For the text-containing cell, return its midpoint in [X, Y] coordinate format. 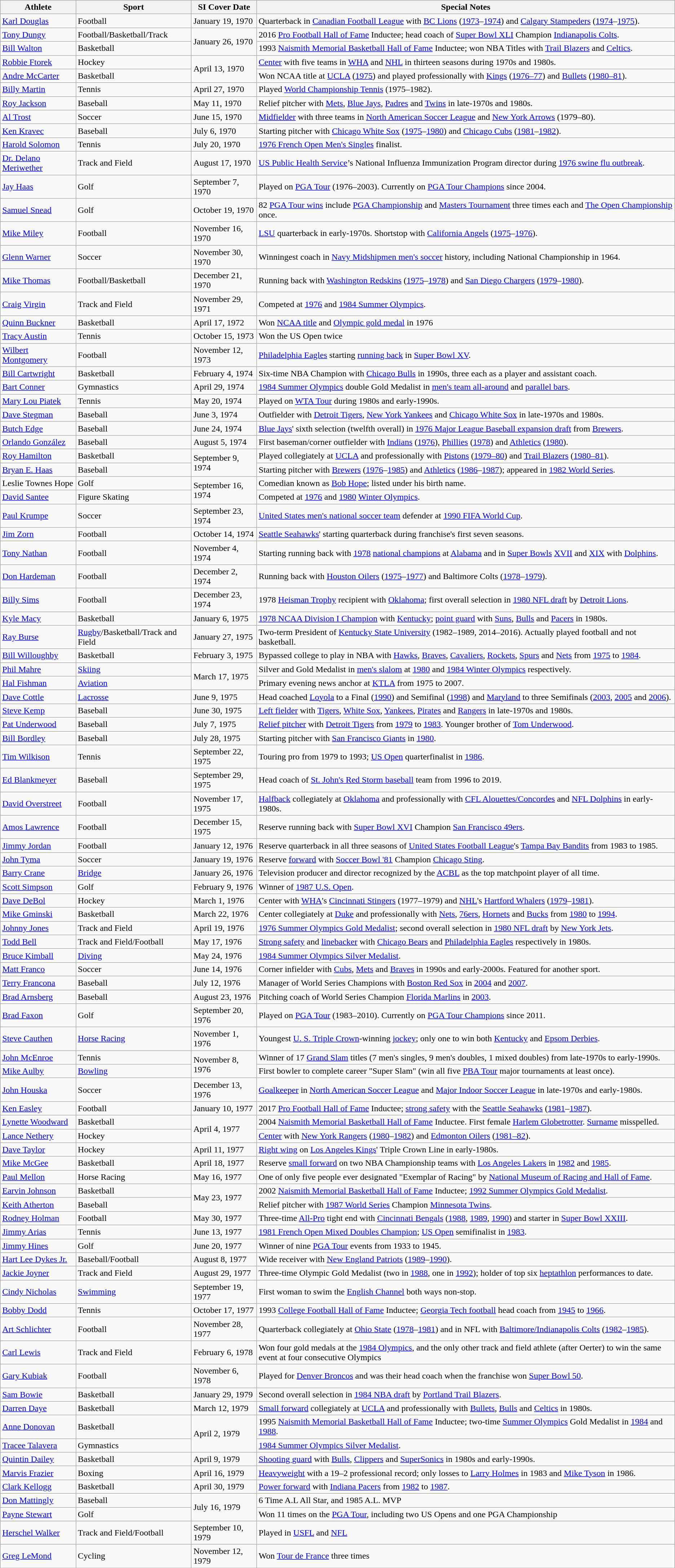
Hart Lee Dykes Jr. [38, 1260]
Jimmy Arias [38, 1232]
Relief pitcher with Detroit Tigers from 1979 to 1983. Younger brother of Tom Underwood. [466, 724]
April 30, 1979 [224, 1486]
March 22, 1976 [224, 914]
Todd Bell [38, 942]
November 28, 1977 [224, 1329]
Two-term President of Kentucky State University (1982–1989, 2014–2016). Actually played football and not basketball. [466, 637]
February 6, 1978 [224, 1352]
Swimming [133, 1292]
Bowling [133, 1071]
Starting pitcher with Chicago White Sox (1975–1980) and Chicago Cubs (1981–1982). [466, 131]
August 17, 1970 [224, 163]
Herschel Walker [38, 1533]
July 20, 1970 [224, 144]
Shooting guard with Bulls, Clippers and SuperSonics in 1980s and early-1990s. [466, 1459]
Dave Stegman [38, 415]
Ray Burse [38, 637]
December 23, 1974 [224, 600]
Aviation [133, 683]
Rodney Holman [38, 1218]
Reserve forward with Soccer Bowl '81 Champion Chicago Sting. [466, 859]
Jackie Joyner [38, 1273]
Football/Basketball [133, 281]
Clark Kellogg [38, 1486]
April 9, 1979 [224, 1459]
Reserve small forward on two NBA Championship teams with Los Angeles Lakers in 1982 and 1985. [466, 1163]
Played for Denver Broncos and was their head coach when the franchise won Super Bowl 50. [466, 1376]
Kyle Macy [38, 618]
2017 Pro Football Hall of Fame Inductee; strong safety with the Seattle Seahawks (1981–1987). [466, 1108]
Outfielder with Detroit Tigers, New York Yankees and Chicago White Sox in late-1970s and 1980s. [466, 415]
Mike Gminski [38, 914]
1978 Heisman Trophy recipient with Oklahoma; first overall selection in 1980 NFL draft by Detroit Lions. [466, 600]
Won 11 times on the PGA Tour, including two US Opens and one PGA Championship [466, 1514]
Sport [133, 7]
Head coach of St. John's Red Storm baseball team from 1996 to 2019. [466, 780]
January 19, 1976 [224, 859]
January 27, 1975 [224, 637]
June 30, 1975 [224, 710]
January 19, 1970 [224, 21]
Jay Haas [38, 186]
Samuel Snead [38, 210]
September 7, 1970 [224, 186]
Lacrosse [133, 697]
Art Schlichter [38, 1329]
Pat Underwood [38, 724]
Played on PGA Tour (1983–2010). Currently on PGA Tour Champions since 2011. [466, 1015]
November 30, 1970 [224, 257]
Quintin Dailey [38, 1459]
Leslie Townes Hope [38, 483]
Dave DeBol [38, 901]
June 13, 1977 [224, 1232]
Cindy Nicholas [38, 1292]
Halfback collegiately at Oklahoma and professionally with CFL Alouettes/Concordes and NFL Dolphins in early-1980s. [466, 804]
Winner of 17 Grand Slam titles (7 men's singles, 9 men's doubles, 1 mixed doubles) from late-1970s to early-1990s. [466, 1057]
July 7, 1975 [224, 724]
SI Cover Date [224, 7]
Won NCAA title and Olympic gold medal in 1976 [466, 323]
Wide receiver with New England Patriots (1989–1990). [466, 1260]
Played on PGA Tour (1976–2003). Currently on PGA Tour Champions since 2004. [466, 186]
Winner of nine PGA Tour events from 1933 to 1945. [466, 1246]
Sam Bowie [38, 1394]
December 15, 1975 [224, 827]
Power forward with Indiana Pacers from 1982 to 1987. [466, 1486]
Comedian known as Bob Hope; listed under his birth name. [466, 483]
2002 Naismith Memorial Basketball Hall of Fame Inductee; 1992 Summer Olympics Gold Medalist. [466, 1191]
Head coached Loyola to a Final (1990) and Semifinal (1998) and Maryland to three Semifinals (2003, 2005 and 2006). [466, 697]
Baseball/Football [133, 1260]
September 19, 1977 [224, 1292]
Scott Simpson [38, 887]
Tim Wilkison [38, 757]
Cycling [133, 1556]
Won the US Open twice [466, 336]
Paul Krumpe [38, 516]
John Tyma [38, 859]
Carl Lewis [38, 1352]
Billy Martin [38, 89]
1993 College Football Hall of Fame Inductee; Georgia Tech football head coach from 1945 to 1966. [466, 1310]
Won Tour de France three times [466, 1556]
Goalkeeper in North American Soccer League and Major Indoor Soccer League in late-1970s and early-1980s. [466, 1090]
Tracy Austin [38, 336]
November 8, 1976 [224, 1064]
Steve Kemp [38, 710]
Al Trost [38, 117]
October 15, 1973 [224, 336]
January 10, 1977 [224, 1108]
Center with WHA's Cincinnati Stingers (1977–1979) and NHL's Hartford Whalers (1979–1981). [466, 901]
February 9, 1976 [224, 887]
Boxing [133, 1473]
Johnny Jones [38, 928]
July 6, 1970 [224, 131]
September 10, 1979 [224, 1533]
Glenn Warner [38, 257]
March 17, 1975 [224, 676]
January 26, 1970 [224, 41]
Billy Sims [38, 600]
Bryan E. Haas [38, 469]
Jimmy Jordan [38, 846]
November 1, 1976 [224, 1039]
Quarterback collegiately at Ohio State (1978–1981) and in NFL with Baltimore/Indianapolis Colts (1982–1985). [466, 1329]
Bobby Dodd [38, 1310]
September 23, 1974 [224, 516]
November 16, 1970 [224, 234]
Tony Nathan [38, 553]
Matt Franco [38, 969]
June 3, 1974 [224, 415]
Butch Edge [38, 428]
1978 NCAA Division I Champion with Kentucky; point guard with Suns, Bulls and Pacers in 1980s. [466, 618]
Harold Solomon [38, 144]
November 6, 1978 [224, 1376]
Craig Virgin [38, 304]
Youngest U. S. Triple Crown-winning jockey; only one to win both Kentucky and Epsom Derbies. [466, 1039]
December 13, 1976 [224, 1090]
Television producer and director recognized by the ACBL as the top matchpoint player of all time. [466, 873]
Gary Kubiak [38, 1376]
Jim Zorn [38, 534]
First bowler to complete career "Super Slam" (win all five PBA Tour major tournaments at least once). [466, 1071]
Dave Taylor [38, 1149]
November 29, 1971 [224, 304]
Quarterback in Canadian Football League with BC Lions (1973–1974) and Calgary Stampeders (1974–1975). [466, 21]
Lance Nethery [38, 1136]
Won NCAA title at UCLA (1975) and played professionally with Kings (1976–77) and Bullets (1980–81). [466, 76]
June 20, 1977 [224, 1246]
Paul Mellon [38, 1177]
Figure Skating [133, 497]
Greg LeMond [38, 1556]
May 24, 1976 [224, 955]
November 12, 1979 [224, 1556]
April 19, 1976 [224, 928]
Starting pitcher with Brewers (1976–1985) and Athletics (1986–1987); appeared in 1982 World Series. [466, 469]
Mike Thomas [38, 281]
Bart Conner [38, 387]
Roy Jackson [38, 103]
Mary Lou Piatek [38, 401]
Mike Miley [38, 234]
June 24, 1974 [224, 428]
Winningest coach in Navy Midshipmen men's soccer history, including National Championship in 1964. [466, 257]
1993 Naismith Memorial Basketball Hall of Fame Inductee; won NBA Titles with Trail Blazers and Celtics. [466, 48]
1995 Naismith Memorial Basketball Hall of Fame Inductee; two-time Summer Olympics Gold Medalist in 1984 and 1988. [466, 1427]
Bill Bordley [38, 738]
June 14, 1976 [224, 969]
Andre McCarter [38, 76]
Bill Cartwright [38, 373]
January 26, 1976 [224, 873]
Philadelphia Eagles starting running back in Super Bowl XV. [466, 355]
Barry Crane [38, 873]
First woman to swim the English Channel both ways non-stop. [466, 1292]
Played collegiately at UCLA and professionally with Pistons (1979–80) and Trail Blazers (1980–81). [466, 456]
1984 Summer Olympics double Gold Medalist in men's team all-around and parallel bars. [466, 387]
United States men's national soccer team defender at 1990 FIFA World Cup. [466, 516]
Marvis Frazier [38, 1473]
June 15, 1970 [224, 117]
Corner infielder with Cubs, Mets and Braves in 1990s and early-2000s. Featured for another sport. [466, 969]
Jimmy Hines [38, 1246]
Played in USFL and NFL [466, 1533]
Brad Faxon [38, 1015]
February 3, 1975 [224, 656]
David Santee [38, 497]
September 22, 1975 [224, 757]
Special Notes [466, 7]
July 12, 1976 [224, 983]
Dr. Delano Meriwether [38, 163]
December 21, 1970 [224, 281]
July 16, 1979 [224, 1507]
August 5, 1974 [224, 442]
May 11, 1970 [224, 103]
April 4, 1977 [224, 1129]
Reserve quarterback in all three seasons of United States Football League's Tampa Bay Bandits from 1983 to 1985. [466, 846]
September 9, 1974 [224, 463]
1981 French Open Mixed Doubles Champion; US Open semifinalist in 1983. [466, 1232]
Football/Basketball/Track [133, 35]
Reserve running back with Super Bowl XVI Champion San Francisco 49ers. [466, 827]
May 17, 1976 [224, 942]
First baseman/corner outfielder with Indians (1976), Phillies (1978) and Athletics (1980). [466, 442]
Dave Cottle [38, 697]
Seattle Seahawks' starting quarterback during franchise's first seven seasons. [466, 534]
September 16, 1974 [224, 490]
Starting pitcher with San Francisco Giants in 1980. [466, 738]
Robbie Ftorek [38, 62]
Midfielder with three teams in North American Soccer League and New York Arrows (1979–80). [466, 117]
Center with five teams in WHA and NHL in thirteen seasons during 1970s and 1980s. [466, 62]
Played on WTA Tour during 1980s and early-1990s. [466, 401]
Center collegiately at Duke and professionally with Nets, 76ers, Hornets and Bucks from 1980 to 1994. [466, 914]
August 29, 1977 [224, 1273]
Running back with Houston Oilers (1975–1977) and Baltimore Colts (1978–1979). [466, 577]
Anne Donovan [38, 1427]
May 23, 1977 [224, 1197]
Winner of 1987 U.S. Open. [466, 887]
Small forward collegiately at UCLA and professionally with Bullets, Bulls and Celtics in 1980s. [466, 1408]
Amos Lawrence [38, 827]
Keith Atherton [38, 1204]
July 28, 1975 [224, 738]
Rugby/Basketball/Track and Field [133, 637]
Don Hardeman [38, 577]
March 1, 1976 [224, 901]
Relief pitcher with 1987 World Series Champion Minnesota Twins. [466, 1204]
May 30, 1977 [224, 1218]
LSU quarterback in early-1970s. Shortstop with California Angels (1975–1976). [466, 234]
Silver and Gold Medalist in men's slalom at 1980 and 1984 Winter Olympics respectively. [466, 669]
Second overall selection in 1984 NBA draft by Portland Trail Blazers. [466, 1394]
Heavyweight with a 19–2 professional record; only losses to Larry Holmes in 1983 and Mike Tyson in 1986. [466, 1473]
Skiing [133, 669]
Tracee Talavera [38, 1445]
2016 Pro Football Hall of Fame Inductee; head coach of Super Bowl XLI Champion Indianapolis Colts. [466, 35]
Hal Fishman [38, 683]
October 19, 1970 [224, 210]
Ken Easley [38, 1108]
Manager of World Series Champions with Boston Red Sox in 2004 and 2007. [466, 983]
March 12, 1979 [224, 1408]
John Houska [38, 1090]
August 23, 1976 [224, 997]
February 4, 1974 [224, 373]
Six-time NBA Champion with Chicago Bulls in 1990s, three each as a player and assistant coach. [466, 373]
Blue Jays' sixth selection (twelfth overall) in 1976 Major League Baseball expansion draft from Brewers. [466, 428]
December 2, 1974 [224, 577]
Darren Daye [38, 1408]
Strong safety and linebacker with Chicago Bears and Philadelphia Eagles respectively in 1980s. [466, 942]
January 29, 1979 [224, 1394]
Bruce Kimball [38, 955]
April 27, 1970 [224, 89]
April 29, 1974 [224, 387]
November 4, 1974 [224, 553]
Center with New York Rangers (1980–1982) and Edmonton Oilers (1981–82). [466, 1136]
Karl Douglas [38, 21]
Mike Aulby [38, 1071]
Steve Cauthen [38, 1039]
April 13, 1970 [224, 69]
6 Time A.L All Star, and 1985 A.L. MVP [466, 1500]
April 16, 1979 [224, 1473]
Lynette Woodward [38, 1122]
October 17, 1977 [224, 1310]
November 12, 1973 [224, 355]
Bypassed college to play in NBA with Hawks, Braves, Cavaliers, Rockets, Spurs and Nets from 1975 to 1984. [466, 656]
Payne Stewart [38, 1514]
One of only five people ever designated "Exemplar of Racing" by National Museum of Racing and Hall of Fame. [466, 1177]
April 11, 1977 [224, 1149]
Relief pitcher with Mets, Blue Jays, Padres and Twins in late-1970s and 1980s. [466, 103]
Quinn Buckner [38, 323]
Primary evening news anchor at KTLA from 1975 to 2007. [466, 683]
Mike McGee [38, 1163]
Three-time All-Pro tight end with Cincinnati Bengals (1988, 1989, 1990) and starter in Super Bowl XXIII. [466, 1218]
David Overstreet [38, 804]
Brad Arnsberg [38, 997]
1976 French Open Men's Singles finalist. [466, 144]
Roy Hamilton [38, 456]
Diving [133, 955]
Earvin Johnson [38, 1191]
Left fielder with Tigers, White Sox, Yankees, Pirates and Rangers in late-1970s and 1980s. [466, 710]
November 17, 1975 [224, 804]
Competed at 1976 and 1980 Winter Olympics. [466, 497]
Played World Championship Tennis (1975–1982). [466, 89]
Bill Walton [38, 48]
Running back with Washington Redskins (1975–1978) and San Diego Chargers (1979–1980). [466, 281]
April 17, 1972 [224, 323]
2004 Naismith Memorial Basketball Hall of Fame Inductee. First female Harlem Globetrotter. Surname misspelled. [466, 1122]
Right wing on Los Angeles Kings' Triple Crown Line in early-1980s. [466, 1149]
82 PGA Tour wins include PGA Championship and Masters Tournament three times each and The Open Championship once. [466, 210]
May 16, 1977 [224, 1177]
Wilbert Montgomery [38, 355]
Don Mattingly [38, 1500]
August 8, 1977 [224, 1260]
Touring pro from 1979 to 1993; US Open quarterfinalist in 1986. [466, 757]
May 20, 1974 [224, 401]
Competed at 1976 and 1984 Summer Olympics. [466, 304]
Bill Willoughby [38, 656]
Starting running back with 1978 national champions at Alabama and in Super Bowls XVII and XIX with Dolphins. [466, 553]
April 2, 1979 [224, 1434]
Athlete [38, 7]
September 29, 1975 [224, 780]
Tony Dungy [38, 35]
September 20, 1976 [224, 1015]
Ed Blankmeyer [38, 780]
Orlando González [38, 442]
Terry Francona [38, 983]
June 9, 1975 [224, 697]
January 6, 1975 [224, 618]
October 14, 1974 [224, 534]
April 18, 1977 [224, 1163]
Bridge [133, 873]
Three-time Olympic Gold Medalist (two in 1988, one in 1992); holder of top six heptathlon performances to date. [466, 1273]
John McEnroe [38, 1057]
Ken Kravec [38, 131]
US Public Health Service’s National Influenza Immunization Program director during 1976 swine flu outbreak. [466, 163]
1976 Summer Olympics Gold Medalist; second overall selection in 1980 NFL draft by New York Jets. [466, 928]
Pitching coach of World Series Champion Florida Marlins in 2003. [466, 997]
January 12, 1976 [224, 846]
Phil Mahre [38, 669]
